Return (X, Y) of the center of cell containing provided text 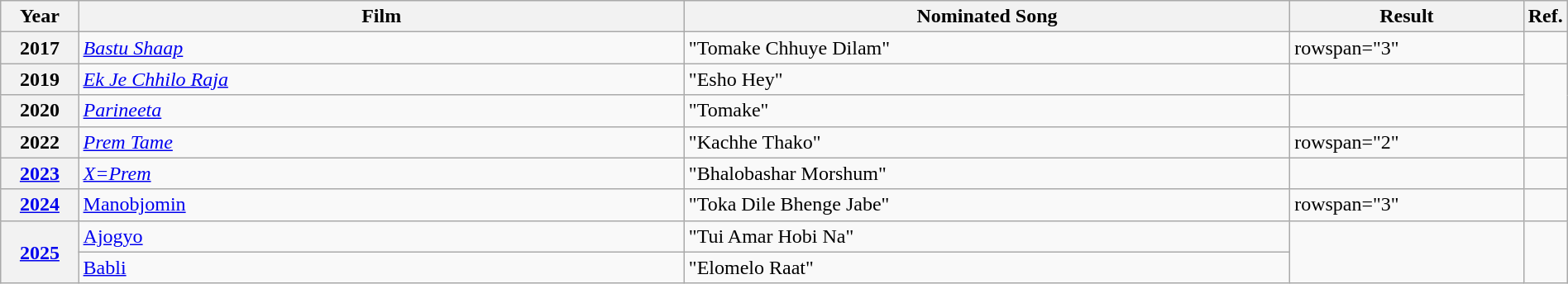
Babli (381, 267)
X=Prem (381, 173)
rowspan="2" (1408, 142)
"Tomake" (987, 111)
Result (1408, 17)
Parineeta (381, 111)
Bastu Shaap (381, 48)
Ek Je Chhilo Raja (381, 79)
Ref. (1545, 17)
2017 (40, 48)
Manobjomin (381, 205)
Ajogyo (381, 236)
2019 (40, 79)
2024 (40, 205)
"Kachhe Thako" (987, 142)
Prem Tame (381, 142)
"Toka Dile Bhenge Jabe" (987, 205)
2022 (40, 142)
Nominated Song (987, 17)
"Elomelo Raat" (987, 267)
"Esho Hey" (987, 79)
2020 (40, 111)
2023 (40, 173)
"Bhalobashar Morshum" (987, 173)
Film (381, 17)
Year (40, 17)
2025 (40, 252)
"Tui Amar Hobi Na" (987, 236)
"Tomake Chhuye Dilam" (987, 48)
